Return [X, Y] of the center of cell containing provided text 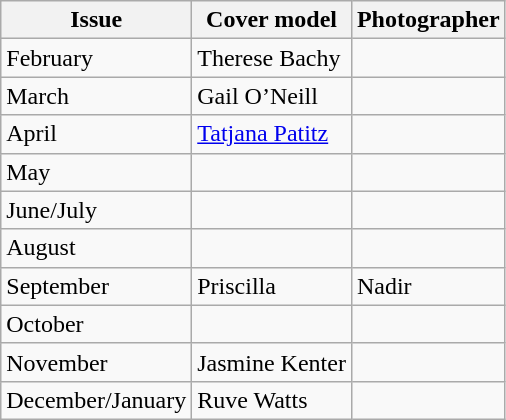
Photographer [428, 20]
Therese Bachy [272, 58]
Tatjana Patitz [272, 134]
Ruve Watts [272, 400]
August [96, 248]
April [96, 134]
May [96, 172]
March [96, 96]
June/July [96, 210]
Nadir [428, 286]
Priscilla [272, 286]
December/January [96, 400]
February [96, 58]
November [96, 362]
Cover model [272, 20]
Issue [96, 20]
September [96, 286]
Jasmine Kenter [272, 362]
Gail O’Neill [272, 96]
October [96, 324]
